Scan for the cell matching the given text and deliver its [X, Y] coordinate at center. 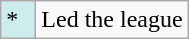
* [18, 20]
Led the league [112, 20]
